Determine the (x, y) coordinate at the center of the cell enclosing the given text.  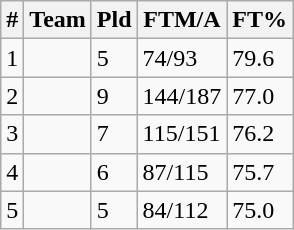
79.6 (260, 58)
76.2 (260, 134)
Team (58, 20)
7 (114, 134)
FTM/A (182, 20)
77.0 (260, 96)
# (12, 20)
9 (114, 96)
75.7 (260, 172)
FT% (260, 20)
3 (12, 134)
87/115 (182, 172)
6 (114, 172)
2 (12, 96)
115/151 (182, 134)
4 (12, 172)
144/187 (182, 96)
1 (12, 58)
84/112 (182, 210)
74/93 (182, 58)
75.0 (260, 210)
Pld (114, 20)
